For the text-containing cell, return its midpoint in [x, y] coordinate format. 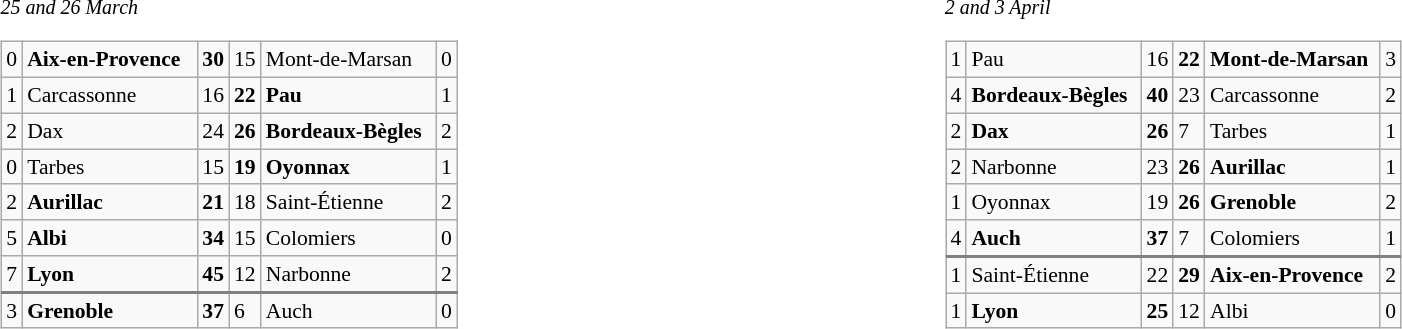
40 [1158, 95]
6 [245, 310]
34 [213, 238]
21 [213, 202]
30 [213, 60]
29 [1189, 274]
24 [213, 131]
18 [245, 202]
25 [1158, 311]
45 [213, 274]
5 [12, 238]
